From the cell containing the given text, extract its center point as (X, Y) coordinate. 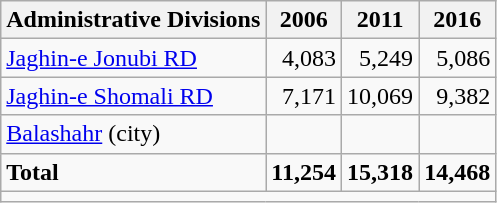
Balashahr (city) (134, 134)
Jaghin-e Jonubi RD (134, 58)
5,249 (380, 58)
7,171 (304, 96)
2016 (458, 20)
14,468 (458, 172)
Total (134, 172)
2006 (304, 20)
10,069 (380, 96)
9,382 (458, 96)
4,083 (304, 58)
Administrative Divisions (134, 20)
15,318 (380, 172)
2011 (380, 20)
5,086 (458, 58)
11,254 (304, 172)
Jaghin-e Shomali RD (134, 96)
